Locate the cell with the specified text and output its [x, y] center coordinate. 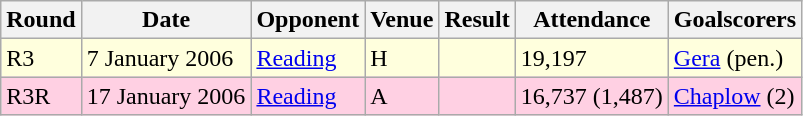
Venue [402, 20]
16,737 (1,487) [592, 96]
7 January 2006 [166, 58]
Chaplow (2) [734, 96]
R3R [41, 96]
H [402, 58]
Opponent [308, 20]
R3 [41, 58]
Gera (pen.) [734, 58]
A [402, 96]
Goalscorers [734, 20]
Attendance [592, 20]
Result [477, 20]
19,197 [592, 58]
Round [41, 20]
17 January 2006 [166, 96]
Date [166, 20]
